Extract the (X, Y) coordinate from the center of the cell holding the provided text.  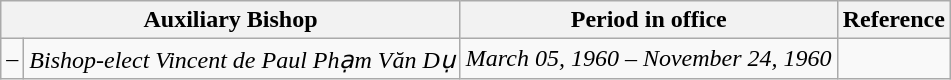
Period in office (648, 20)
Auxiliary Bishop (231, 20)
March 05, 1960 – November 24, 1960 (648, 59)
Reference (894, 20)
Bishop-elect Vincent de Paul Phạm Văn Dụ (242, 59)
– (12, 59)
